Output the [X, Y] coordinate of the center of the cell containing the given text.  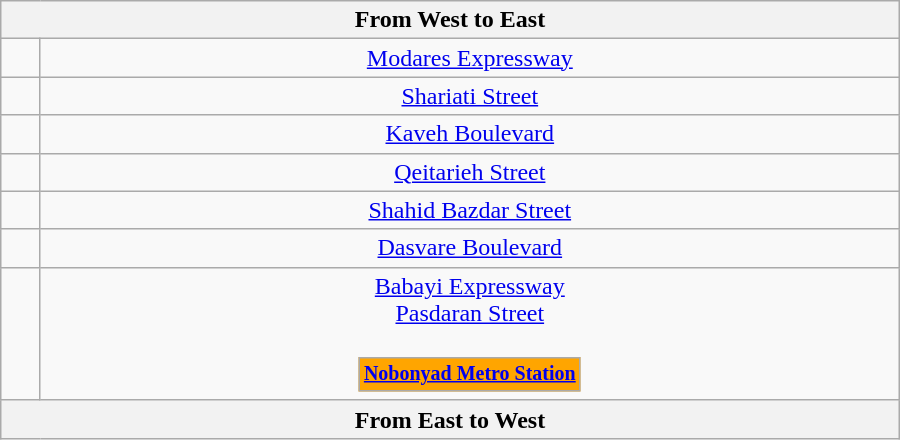
From West to East [450, 20]
Modares Expressway [470, 58]
Shariati Street [470, 96]
Shahid Bazdar Street [470, 210]
Kaveh Boulevard [470, 134]
Qeitarieh Street [470, 172]
Nobonyad Metro Station [470, 374]
Babayi Expressway Pasdaran Street Nobonyad Metro Station [470, 334]
From East to West [450, 419]
Dasvare Boulevard [470, 248]
